Return (x, y) of the center of cell containing provided text 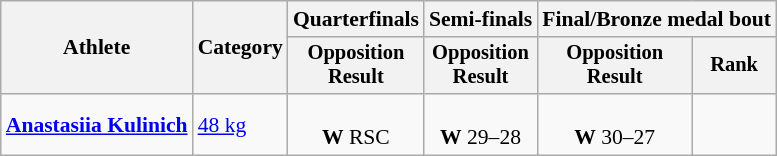
Athlete (97, 48)
Final/Bronze medal bout (656, 19)
48 kg (240, 124)
W 29–28 (480, 124)
Quarterfinals (356, 19)
W 30–27 (614, 124)
Semi-finals (480, 19)
Rank (734, 66)
Anastasiia Kulinich (97, 124)
Category (240, 48)
W RSC (356, 124)
